From the cell containing the given text, extract its center point as [X, Y] coordinate. 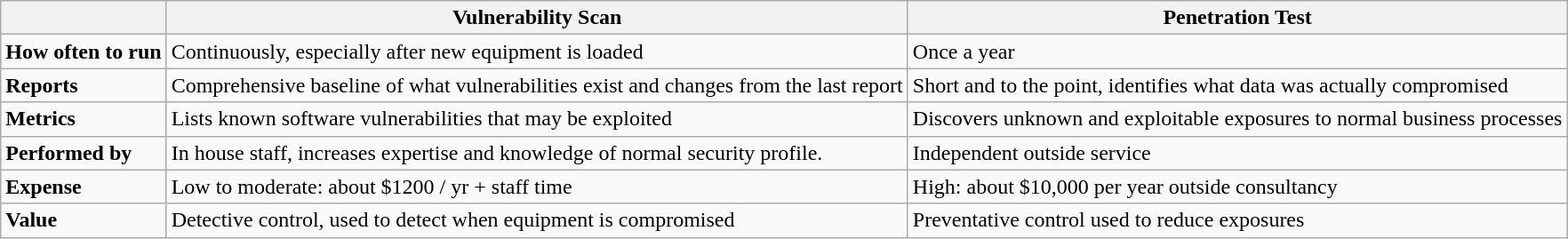
Lists known software vulnerabilities that may be exploited [537, 119]
Once a year [1237, 52]
Detective control, used to detect when equipment is compromised [537, 220]
Reports [84, 85]
Vulnerability Scan [537, 18]
How often to run [84, 52]
Penetration Test [1237, 18]
Expense [84, 187]
Discovers unknown and exploitable exposures to normal business processes [1237, 119]
Performed by [84, 153]
In house staff, increases expertise and knowledge of normal security profile. [537, 153]
Comprehensive baseline of what vulnerabilities exist and changes from the last report [537, 85]
High: about $10,000 per year outside consultancy [1237, 187]
Preventative control used to reduce exposures [1237, 220]
Value [84, 220]
Metrics [84, 119]
Short and to the point, identifies what data was actually compromised [1237, 85]
Continuously, especially after new equipment is loaded [537, 52]
Low to moderate: about $1200 / yr + staff time [537, 187]
Independent outside service [1237, 153]
